Locate the cell with the specified text and output its (X, Y) center coordinate. 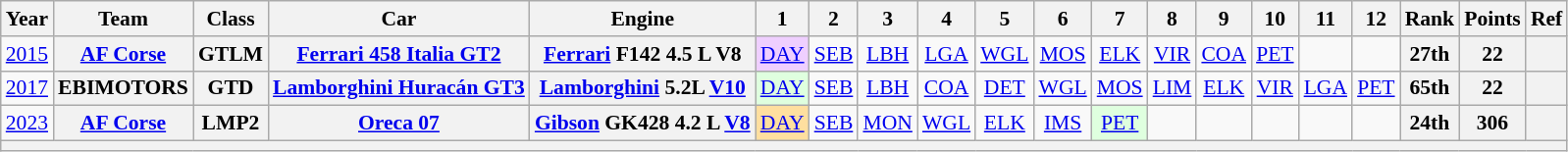
6 (1062, 19)
IMS (1062, 124)
Ferrari F142 4.5 L V8 (643, 54)
Car (398, 19)
24th (1431, 124)
2015 (27, 54)
Engine (643, 19)
12 (1376, 19)
2 (834, 19)
Year (27, 19)
Rank (1431, 19)
5 (1005, 19)
1 (783, 19)
Class (231, 19)
LIM (1173, 88)
2017 (27, 88)
EBIMOTORS (124, 88)
4 (946, 19)
Ferrari 458 Italia GT2 (398, 54)
Lamborghini 5.2L V10 (643, 88)
Lamborghini Huracán GT3 (398, 88)
65th (1431, 88)
Points (1492, 19)
Oreca 07 (398, 124)
11 (1326, 19)
Team (124, 19)
10 (1276, 19)
3 (887, 19)
Ref (1546, 19)
DET (1005, 88)
GTLM (231, 54)
Gibson GK428 4.2 L V8 (643, 124)
LMP2 (231, 124)
306 (1492, 124)
GTD (231, 88)
MON (887, 124)
27th (1431, 54)
8 (1173, 19)
9 (1224, 19)
7 (1121, 19)
2023 (27, 124)
